Locate the cell with the specified text and output its (x, y) center coordinate. 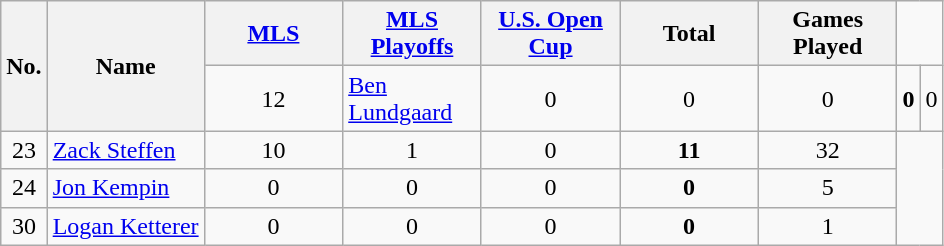
10 (274, 150)
23 (24, 150)
32 (828, 150)
24 (24, 188)
12 (274, 98)
11 (690, 150)
Ben Lundgaard (412, 98)
Name (126, 66)
Games Played (828, 34)
Jon Kempin (126, 188)
5 (828, 188)
U.S. Open Cup (550, 34)
MLS Playoffs (412, 34)
Zack Steffen (126, 150)
Total (690, 34)
30 (24, 226)
Logan Ketterer (126, 226)
No. (24, 66)
MLS (274, 34)
